Return [x, y] of the center of cell containing provided text 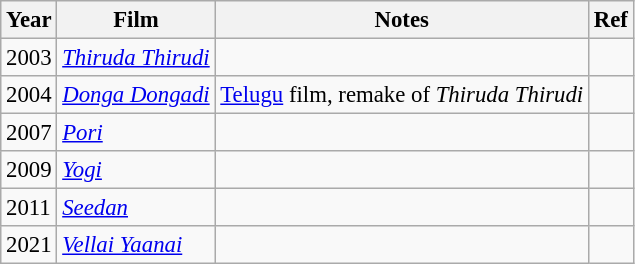
Donga Dongadi [136, 95]
2007 [29, 133]
Ref [610, 20]
Year [29, 20]
Telugu film, remake of Thiruda Thirudi [402, 95]
2003 [29, 58]
Thiruda Thirudi [136, 58]
2004 [29, 95]
Notes [402, 20]
Pori [136, 133]
2021 [29, 245]
2009 [29, 170]
2011 [29, 208]
Yogi [136, 170]
Film [136, 20]
Vellai Yaanai [136, 245]
Seedan [136, 208]
